For the text-containing cell, return its midpoint in (X, Y) coordinate format. 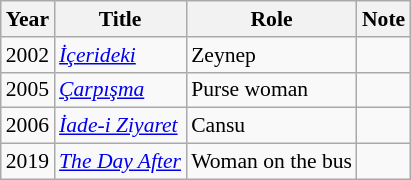
Year (28, 19)
Çarpışma (120, 90)
2006 (28, 126)
Title (120, 19)
Woman on the bus (272, 162)
2019 (28, 162)
The Day After (120, 162)
İçerideki (120, 55)
Purse woman (272, 90)
Zeynep (272, 55)
2005 (28, 90)
Note (384, 19)
Role (272, 19)
İade-i Ziyaret (120, 126)
2002 (28, 55)
Cansu (272, 126)
